Detect which cell encompasses the target text, then output its [x, y] center coordinate. 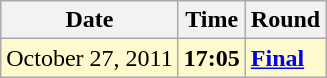
Final [285, 58]
17:05 [212, 58]
October 27, 2011 [90, 58]
Round [285, 20]
Date [90, 20]
Time [212, 20]
